Output the (x, y) coordinate of the center of the cell containing the given text.  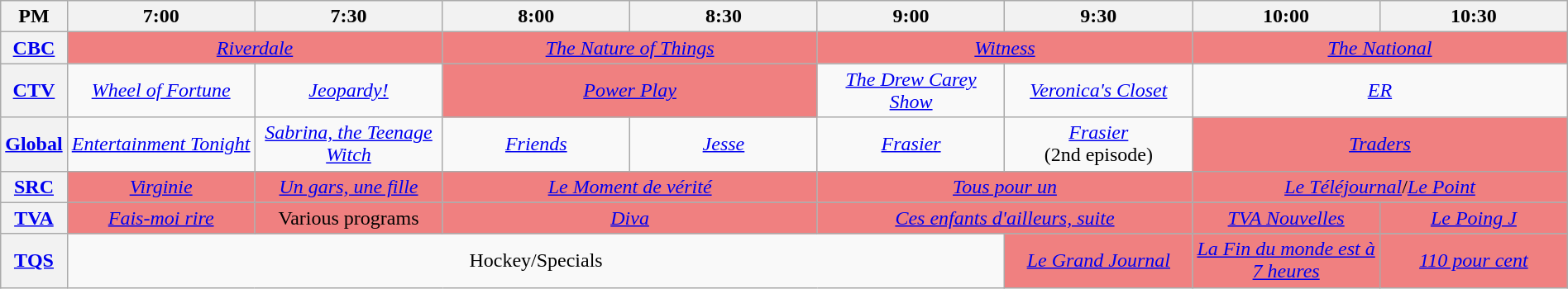
Le Téléjournal/Le Point (1380, 187)
TVA (34, 218)
7:00 (160, 17)
Wheel of Fortune (160, 91)
Riverdale (255, 48)
9:00 (911, 17)
Tous pour un (1004, 187)
Veronica's Closet (1098, 91)
Hockey/Specials (536, 261)
La Fin du monde est à 7 heures (1287, 261)
Le Grand Journal (1098, 261)
TVA Nouvelles (1287, 218)
8:00 (536, 17)
Un gars, une fille (349, 187)
7:30 (349, 17)
Jesse (724, 144)
Witness (1004, 48)
Jeopardy! (349, 91)
SRC (34, 187)
Global (34, 144)
ER (1380, 91)
Various programs (349, 218)
Traders (1380, 144)
110 pour cent (1474, 261)
Diva (630, 218)
CTV (34, 91)
8:30 (724, 17)
Fais-moi rire (160, 218)
Le Poing J (1474, 218)
The National (1380, 48)
10:30 (1474, 17)
Friends (536, 144)
Entertainment Tonight (160, 144)
Power Play (630, 91)
CBC (34, 48)
Le Moment de vérité (630, 187)
Sabrina, the Teenage Witch (349, 144)
9:30 (1098, 17)
PM (34, 17)
Frasier (911, 144)
Ces enfants d'ailleurs, suite (1004, 218)
The Drew Carey Show (911, 91)
Frasier(2nd episode) (1098, 144)
TQS (34, 261)
Virginie (160, 187)
10:00 (1287, 17)
The Nature of Things (630, 48)
